Provide the (x, y) coordinate of the cell's center where the given text is located.  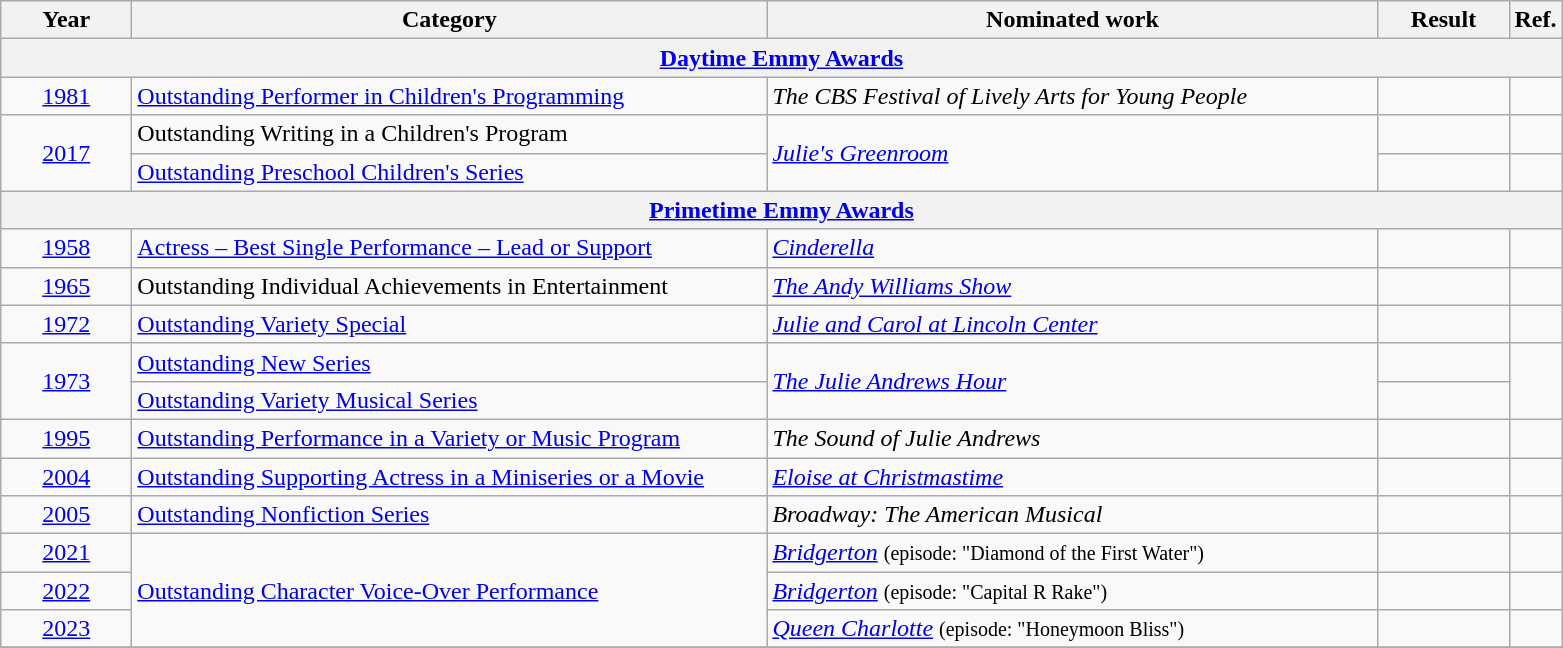
Outstanding Variety Musical Series (450, 400)
Outstanding New Series (450, 362)
Outstanding Nonfiction Series (450, 515)
Bridgerton (episode: "Capital R Rake") (1072, 591)
Outstanding Variety Special (450, 324)
1981 (66, 96)
1995 (66, 438)
Outstanding Writing in a Children's Program (450, 134)
Actress – Best Single Performance – Lead or Support (450, 248)
The Andy Williams Show (1072, 286)
The Julie Andrews Hour (1072, 381)
The CBS Festival of Lively Arts for Young People (1072, 96)
2021 (66, 553)
Nominated work (1072, 20)
Cinderella (1072, 248)
Ref. (1536, 20)
Primetime Emmy Awards (782, 210)
Outstanding Supporting Actress in a Miniseries or a Movie (450, 477)
2005 (66, 515)
Julie's Greenroom (1072, 153)
Broadway: The American Musical (1072, 515)
Year (66, 20)
Outstanding Performer in Children's Programming (450, 96)
The Sound of Julie Andrews (1072, 438)
Outstanding Character Voice-Over Performance (450, 591)
Result (1444, 20)
2017 (66, 153)
2022 (66, 591)
2023 (66, 629)
Daytime Emmy Awards (782, 58)
1958 (66, 248)
Eloise at Christmastime (1072, 477)
Outstanding Preschool Children's Series (450, 172)
1972 (66, 324)
Category (450, 20)
Bridgerton (episode: "Diamond of the First Water") (1072, 553)
Queen Charlotte (episode: "Honeymoon Bliss") (1072, 629)
2004 (66, 477)
Outstanding Individual Achievements in Entertainment (450, 286)
Outstanding Performance in a Variety or Music Program (450, 438)
Julie and Carol at Lincoln Center (1072, 324)
1965 (66, 286)
1973 (66, 381)
